Capture the cell that displays the provided text and extract its (X, Y) central coordinate. 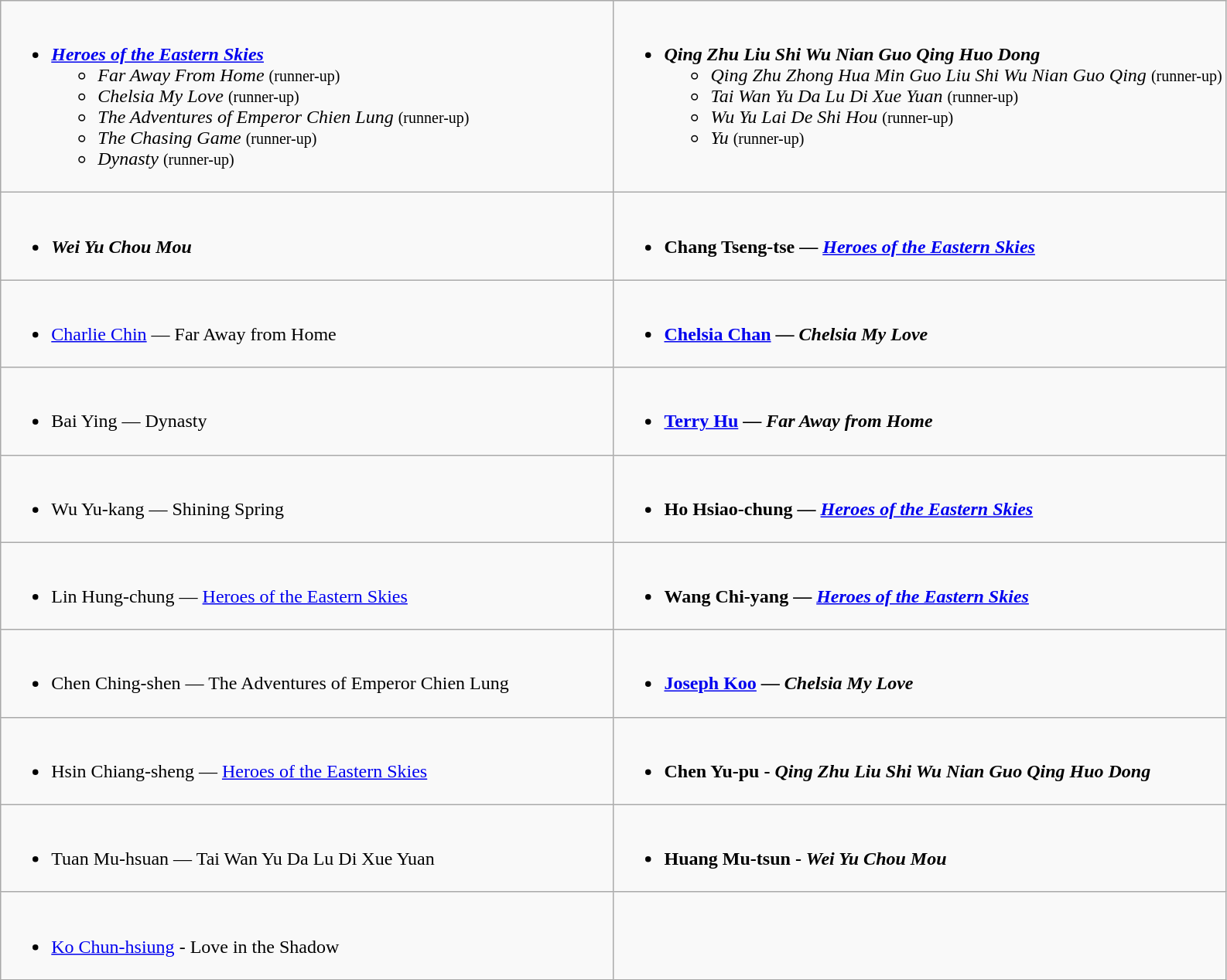
Chelsia Chan — Chelsia My Love (920, 323)
Terry Hu — Far Away from Home (920, 411)
Joseph Koo — Chelsia My Love (920, 673)
Chen Yu-pu - Qing Zhu Liu Shi Wu Nian Guo Qing Huo Dong (920, 761)
Wang Chi-yang — Heroes of the Eastern Skies (920, 586)
Tuan Mu-hsuan — Tai Wan Yu Da Lu Di Xue Yuan (307, 848)
Huang Mu-tsun - Wei Yu Chou Mou (920, 848)
Ho Hsiao-chung — Heroes of the Eastern Skies (920, 498)
Charlie Chin — Far Away from Home (307, 323)
Lin Hung-chung — Heroes of the Eastern Skies (307, 586)
Ko Chun-hsiung - Love in the Shadow (307, 936)
Bai Ying — Dynasty (307, 411)
Wu Yu-kang — Shining Spring (307, 498)
Chen Ching-shen — The Adventures of Emperor Chien Lung (307, 673)
Wei Yu Chou Mou (307, 237)
Chang Tseng-tse — Heroes of the Eastern Skies (920, 237)
Hsin Chiang-sheng — Heroes of the Eastern Skies (307, 761)
